Return the [X, Y] coordinate for the center point of the cell that contains the specified text.  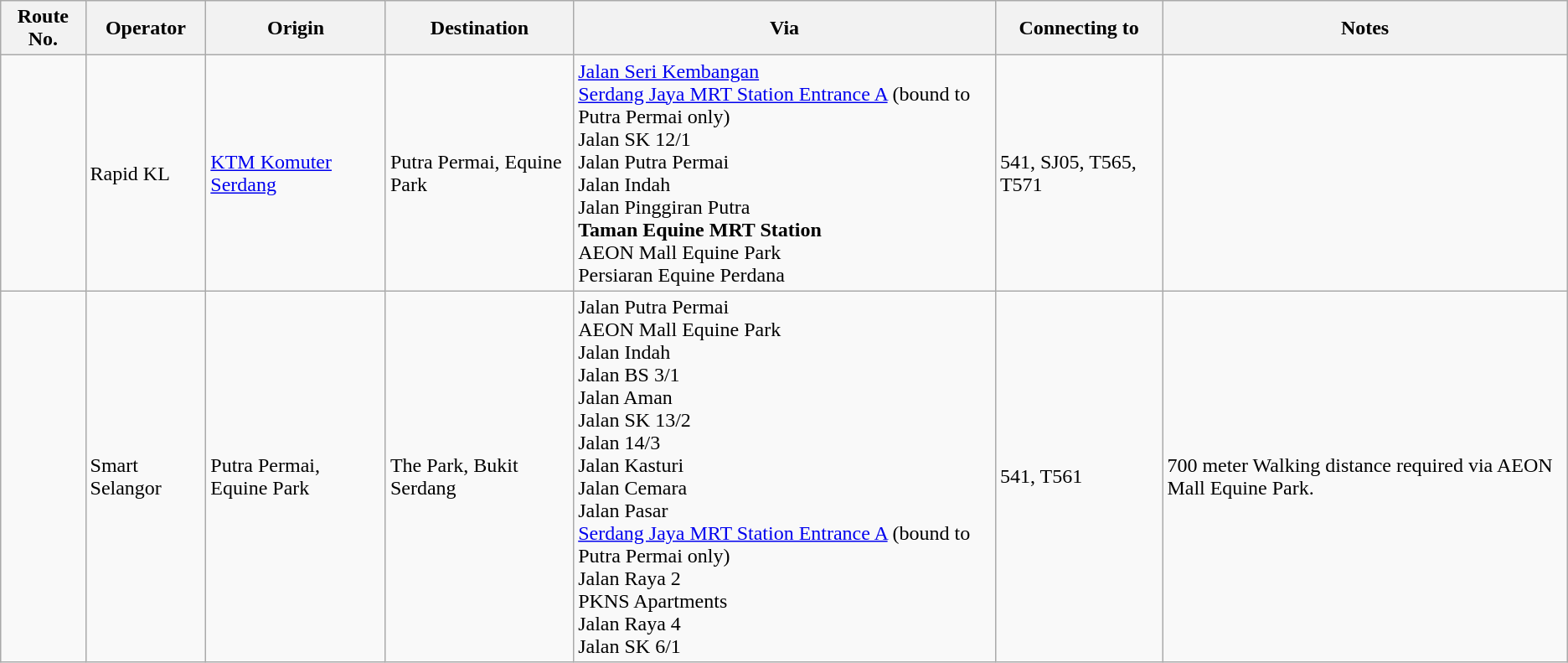
Notes [1365, 28]
Connecting to [1079, 28]
Rapid KL [146, 173]
700 meter Walking distance required via AEON Mall Equine Park. [1365, 476]
Operator [146, 28]
541, SJ05, T565, T571 [1079, 173]
Via [785, 28]
541, T561 [1079, 476]
Smart Selangor [146, 476]
Route No. [44, 28]
Origin [297, 28]
KTM Komuter Serdang [297, 173]
Destination [479, 28]
The Park, Bukit Serdang [479, 476]
